Return [x, y] of the center of cell containing provided text 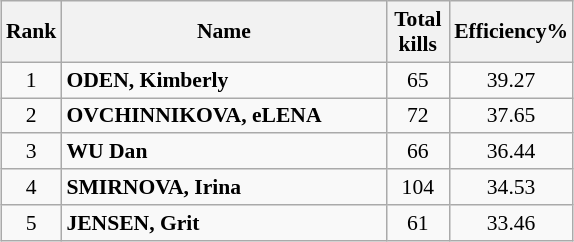
61 [418, 222]
ODEN, Kimberly [224, 80]
JENSEN, Grit [224, 222]
SMIRNOVA, Irina [224, 187]
39.27 [511, 80]
Efficiency% [511, 32]
3 [32, 151]
65 [418, 80]
37.65 [511, 116]
2 [32, 116]
Rank [32, 32]
Total kills [418, 32]
34.53 [511, 187]
5 [32, 222]
4 [32, 187]
OVCHINNIKOVA, eLENA [224, 116]
72 [418, 116]
66 [418, 151]
1 [32, 80]
104 [418, 187]
Name [224, 32]
33.46 [511, 222]
WU Dan [224, 151]
36.44 [511, 151]
